From the cell containing the given text, extract its center point as [x, y] coordinate. 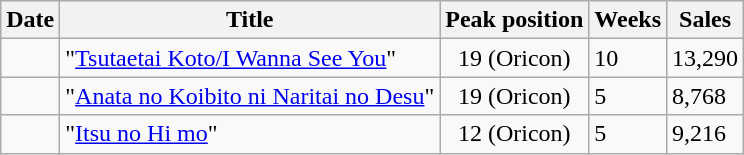
"Itsu no Hi mo" [250, 134]
"Anata no Koibito ni Naritai no Desu" [250, 96]
Sales [706, 20]
"Tsutaetai Koto/I Wanna See You" [250, 58]
Weeks [628, 20]
Date [30, 20]
Title [250, 20]
9,216 [706, 134]
13,290 [706, 58]
Peak position [514, 20]
10 [628, 58]
8,768 [706, 96]
12 (Oricon) [514, 134]
